For the text-containing cell, return its midpoint in [x, y] coordinate format. 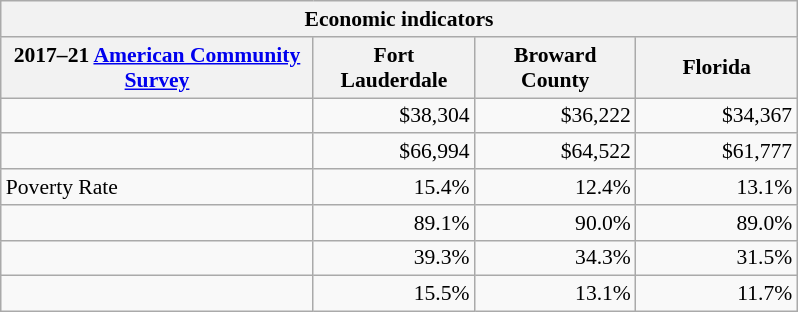
89.1% [394, 223]
11.7% [716, 294]
Fort Lauderdale [394, 68]
89.0% [716, 223]
Broward County [556, 68]
34.3% [556, 258]
$61,777 [716, 152]
$38,304 [394, 116]
Economic indicators [399, 19]
$34,367 [716, 116]
31.5% [716, 258]
90.0% [556, 223]
15.5% [394, 294]
39.3% [394, 258]
Poverty Rate [158, 187]
12.4% [556, 187]
$66,994 [394, 152]
15.4% [394, 187]
$36,222 [556, 116]
$64,522 [556, 152]
2017–21 American Community Survey [158, 68]
Florida [716, 68]
